Output the (x, y) coordinate of the center of the cell containing the given text.  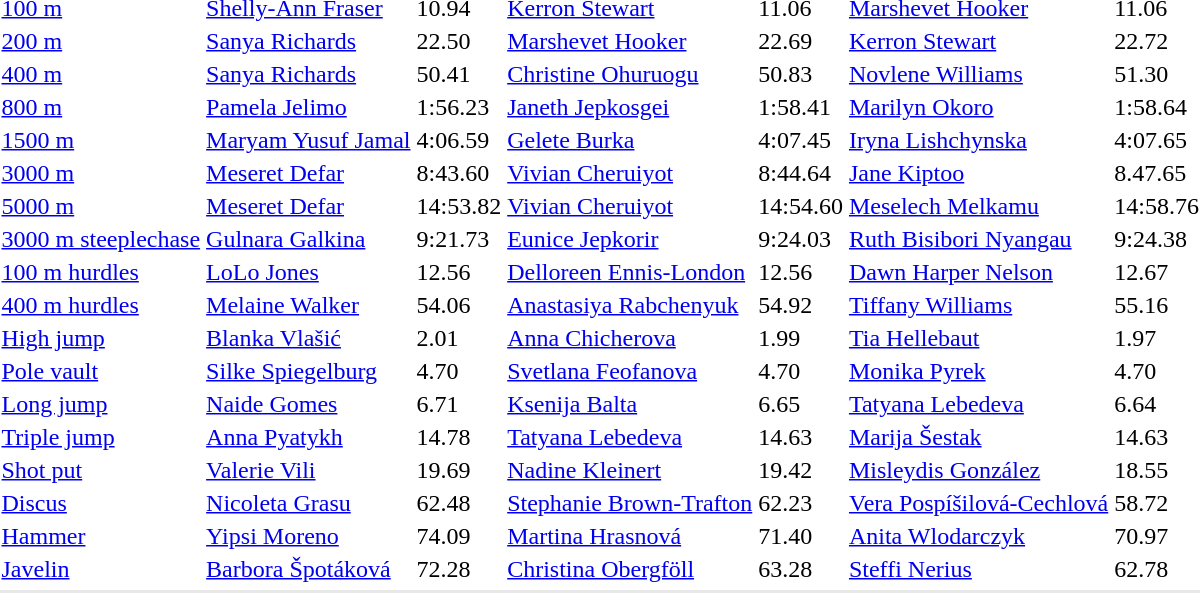
19.69 (459, 470)
200 m (101, 41)
Gulnara Galkina (308, 239)
1.99 (801, 338)
3000 m (101, 173)
Dawn Harper Nelson (978, 272)
5000 m (101, 206)
Melaine Walker (308, 305)
50.83 (801, 74)
Steffi Nerius (978, 569)
50.41 (459, 74)
54.06 (459, 305)
Svetlana Feofanova (630, 371)
74.09 (459, 536)
Christina Obergföll (630, 569)
Novlene Williams (978, 74)
14.63 (801, 437)
Yipsi Moreno (308, 536)
Discus (101, 503)
Barbora Špotáková (308, 569)
22.50 (459, 41)
Tiffany Williams (978, 305)
6.71 (459, 404)
9:24.03 (801, 239)
14:54.60 (801, 206)
Marija Šestak (978, 437)
72.28 (459, 569)
Misleydis González (978, 470)
63.28 (801, 569)
800 m (101, 107)
Anna Pyatykh (308, 437)
Ruth Bisibori Nyangau (978, 239)
Anita Wlodarczyk (978, 536)
1500 m (101, 140)
19.42 (801, 470)
3000 m steeplechase (101, 239)
Pole vault (101, 371)
1:56.23 (459, 107)
Long jump (101, 404)
8:43.60 (459, 173)
Vera Pospíšilová-Cechlová (978, 503)
62.48 (459, 503)
Nicoleta Grasu (308, 503)
Christine Ohuruogu (630, 74)
2.01 (459, 338)
Marilyn Okoro (978, 107)
8:44.64 (801, 173)
Pamela Jelimo (308, 107)
4:07.45 (801, 140)
Nadine Kleinert (630, 470)
Triple jump (101, 437)
Kerron Stewart (978, 41)
Maryam Yusuf Jamal (308, 140)
Valerie Vili (308, 470)
Ksenija Balta (630, 404)
Monika Pyrek (978, 371)
6.65 (801, 404)
Javelin (101, 569)
100 m hurdles (101, 272)
1:58.41 (801, 107)
14.78 (459, 437)
Eunice Jepkorir (630, 239)
Silke Spiegelburg (308, 371)
14:53.82 (459, 206)
9:21.73 (459, 239)
Martina Hrasnová (630, 536)
400 m hurdles (101, 305)
Hammer (101, 536)
54.92 (801, 305)
62.23 (801, 503)
Gelete Burka (630, 140)
Jane Kiptoo (978, 173)
Stephanie Brown-Trafton (630, 503)
400 m (101, 74)
71.40 (801, 536)
Naide Gomes (308, 404)
Marshevet Hooker (630, 41)
4:06.59 (459, 140)
Meselech Melkamu (978, 206)
Anna Chicherova (630, 338)
High jump (101, 338)
Iryna Lishchynska (978, 140)
Blanka Vlašić (308, 338)
Anastasiya Rabchenyuk (630, 305)
Delloreen Ennis-London (630, 272)
Shot put (101, 470)
Janeth Jepkosgei (630, 107)
22.69 (801, 41)
Tia Hellebaut (978, 338)
LoLo Jones (308, 272)
